Locate the cell with the specified text and output its [x, y] center coordinate. 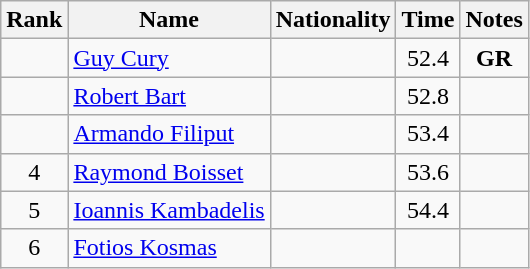
GR [494, 58]
Ioannis Kambadelis [169, 210]
Rank [34, 20]
52.4 [428, 58]
6 [34, 248]
Nationality [333, 20]
4 [34, 172]
Fotios Kosmas [169, 248]
53.4 [428, 134]
Armando Filiput [169, 134]
52.8 [428, 96]
Robert Bart [169, 96]
5 [34, 210]
54.4 [428, 210]
Guy Cury [169, 58]
Notes [494, 20]
Raymond Boisset [169, 172]
53.6 [428, 172]
Time [428, 20]
Name [169, 20]
